Pinpoint the cell where the given text exists, returning its [X, Y] midpoint coordinate. 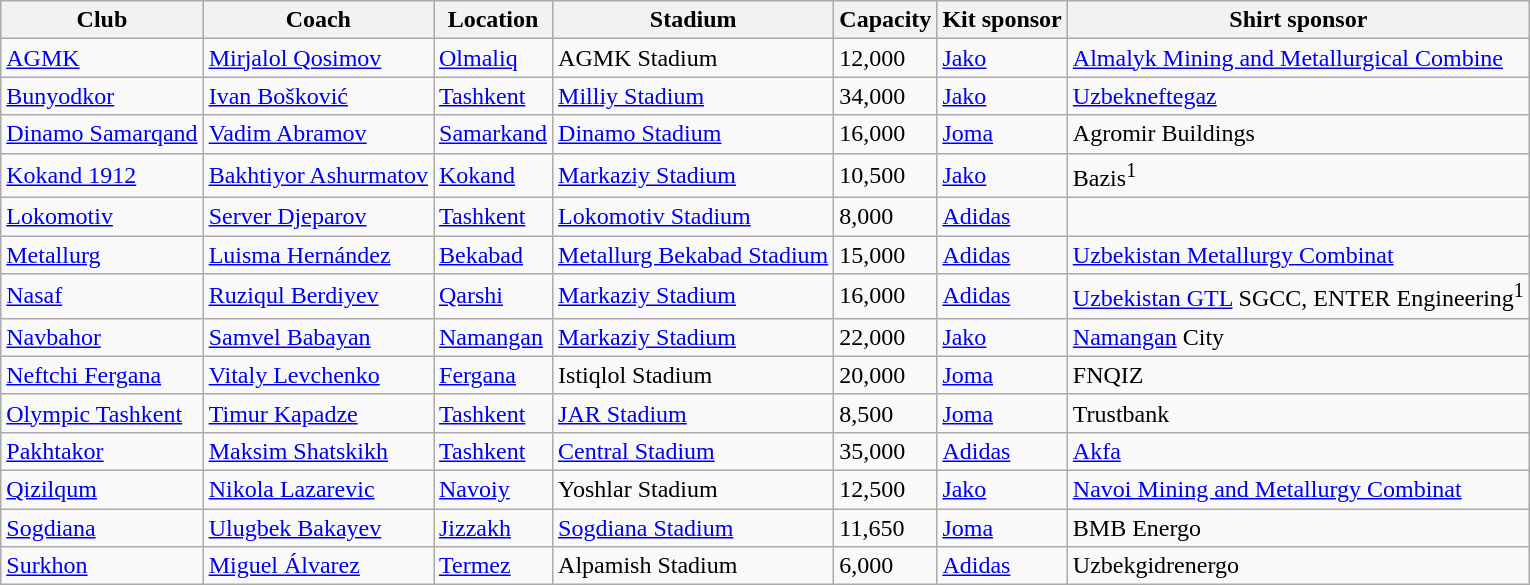
Qizilqum [102, 489]
Server Djeparov [318, 217]
Agromir Buildings [1298, 134]
Shirt sponsor [1298, 20]
Surkhon [102, 566]
AGMK Stadium [694, 58]
12,500 [886, 489]
Uzbekgidrenergo [1298, 566]
6,000 [886, 566]
Location [494, 20]
Ruziqul Berdiyev [318, 296]
Metallurg [102, 255]
AGMK [102, 58]
15,000 [886, 255]
Samarkand [494, 134]
Timur Kapadze [318, 413]
Nasaf [102, 296]
BMB Energo [1298, 528]
8,000 [886, 217]
Bazis1 [1298, 176]
11,650 [886, 528]
10,500 [886, 176]
Navoiy [494, 489]
Coach [318, 20]
Lokomotiv [102, 217]
Ivan Bošković [318, 96]
Kokand [494, 176]
Luisma Hernández [318, 255]
Almalyk Mining and Metallurgical Combine [1298, 58]
FNQIZ [1298, 375]
Sogdiana Stadium [694, 528]
Uzbekistan Metallurgy Combinat [1298, 255]
Istiqlol Stadium [694, 375]
Neftchi Fergana [102, 375]
20,000 [886, 375]
Jizzakh [494, 528]
Pakhtakor [102, 451]
Bakhtiyor Ashurmatov [318, 176]
Namangan [494, 337]
Olmaliq [494, 58]
35,000 [886, 451]
Capacity [886, 20]
Uzbekistan GTL SGCC, ENTER Engineering1 [1298, 296]
Club [102, 20]
Sogdiana [102, 528]
Dinamo Stadium [694, 134]
Metallurg Bekabad Stadium [694, 255]
Vadim Abramov [318, 134]
Central Stadium [694, 451]
8,500 [886, 413]
Namangan City [1298, 337]
12,000 [886, 58]
Qarshi [494, 296]
Trustbank [1298, 413]
Nikola Lazarevic [318, 489]
Mirjalol Qosimov [318, 58]
Kit sponsor [1002, 20]
JAR Stadium [694, 413]
Ulugbek Bakayev [318, 528]
Fergana [494, 375]
Samvel Babayan [318, 337]
Termez [494, 566]
Stadium [694, 20]
Vitaly Levchenko [318, 375]
Kokand 1912 [102, 176]
Navoi Mining and Metallurgy Combinat [1298, 489]
Miguel Álvarez [318, 566]
Olympic Tashkent [102, 413]
Navbahor [102, 337]
Alpamish Stadium [694, 566]
Dinamo Samarqand [102, 134]
22,000 [886, 337]
Yoshlar Stadium [694, 489]
Lokomotiv Stadium [694, 217]
Maksim Shatskikh [318, 451]
Bekabad [494, 255]
Bunyodkor [102, 96]
Milliy Stadium [694, 96]
34,000 [886, 96]
Uzbekneftegaz [1298, 96]
Akfa [1298, 451]
